From the cell containing the given text, extract its center point as (X, Y) coordinate. 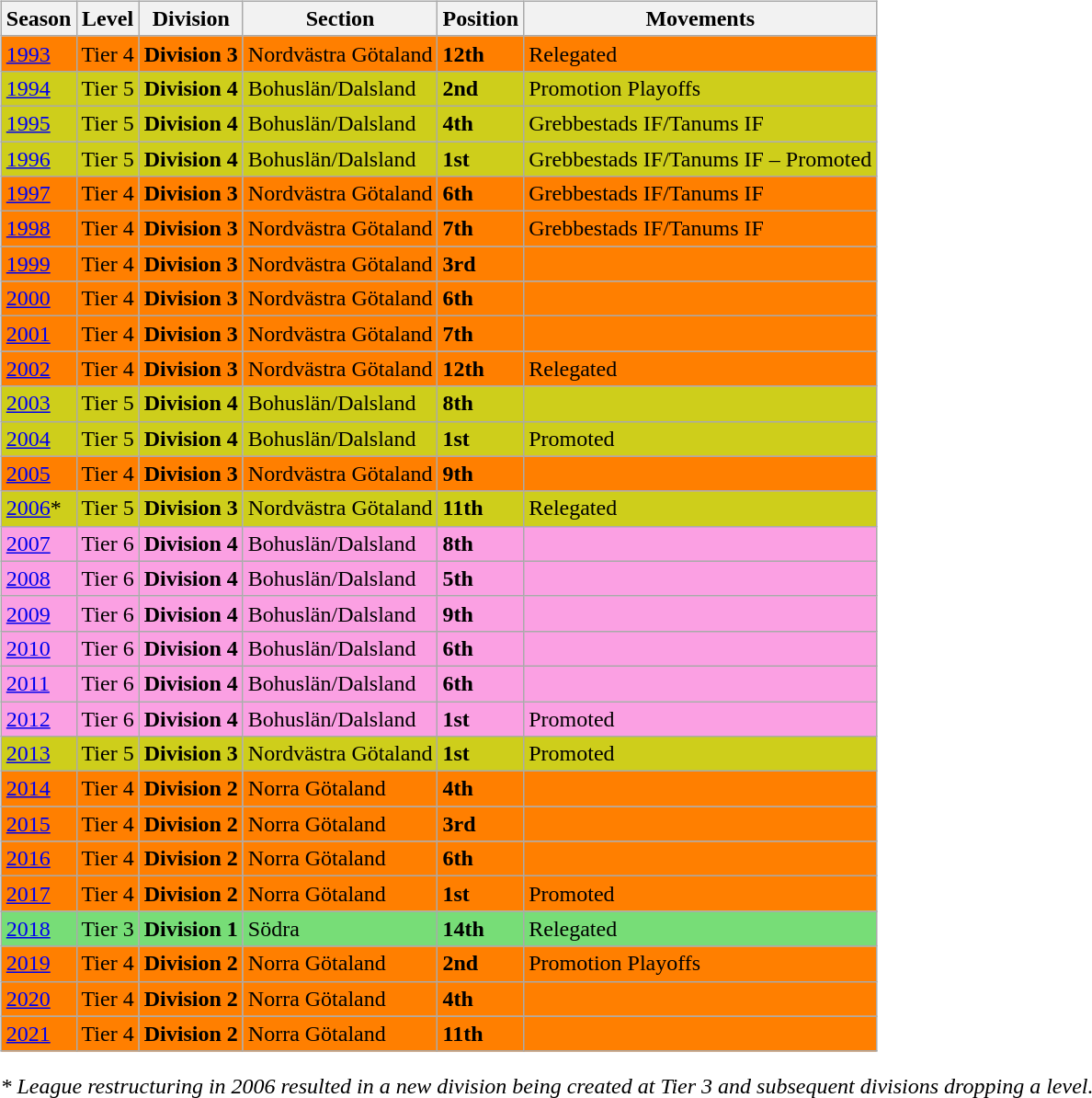
2016 (39, 859)
1997 (39, 194)
2011 (39, 683)
Position (481, 18)
2008 (39, 578)
2005 (39, 474)
2000 (39, 299)
Season (39, 18)
Division 1 (191, 929)
2019 (39, 964)
14th (481, 929)
2014 (39, 789)
Grebbestads IF/Tanums IF – Promoted (700, 159)
2001 (39, 334)
1993 (39, 53)
2012 (39, 718)
2017 (39, 894)
Tier 3 (108, 929)
2009 (39, 613)
2006* (39, 509)
Movements (700, 18)
2003 (39, 404)
1999 (39, 264)
Division (191, 18)
1996 (39, 159)
2010 (39, 648)
2018 (39, 929)
2007 (39, 543)
2002 (39, 369)
2013 (39, 754)
2004 (39, 439)
Section (340, 18)
1995 (39, 123)
2021 (39, 1034)
2020 (39, 999)
2015 (39, 824)
Level (108, 18)
Södra (340, 929)
1998 (39, 229)
1994 (39, 88)
5th (481, 578)
